For the text-containing cell, return its midpoint in (X, Y) coordinate format. 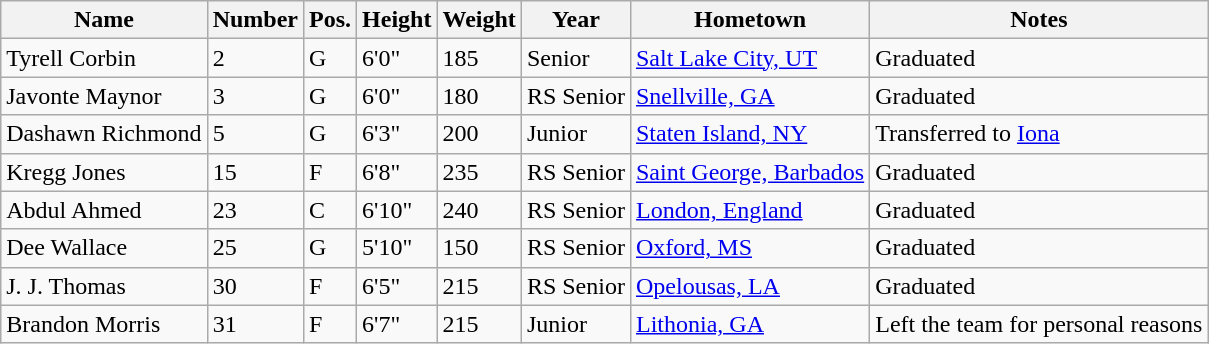
Lithonia, GA (750, 324)
Javonte Maynor (104, 96)
Brandon Morris (104, 324)
Pos. (330, 20)
Opelousas, LA (750, 286)
150 (479, 248)
Kregg Jones (104, 172)
Year (576, 20)
London, England (750, 210)
Name (104, 20)
25 (255, 248)
Hometown (750, 20)
185 (479, 58)
31 (255, 324)
15 (255, 172)
Left the team for personal reasons (1039, 324)
Transferred to Iona (1039, 134)
Notes (1039, 20)
2 (255, 58)
Height (397, 20)
Abdul Ahmed (104, 210)
3 (255, 96)
6'3" (397, 134)
Tyrell Corbin (104, 58)
Snellville, GA (750, 96)
Salt Lake City, UT (750, 58)
23 (255, 210)
Weight (479, 20)
Dashawn Richmond (104, 134)
6'8" (397, 172)
240 (479, 210)
C (330, 210)
200 (479, 134)
Number (255, 20)
180 (479, 96)
Staten Island, NY (750, 134)
235 (479, 172)
Senior (576, 58)
6'7" (397, 324)
Dee Wallace (104, 248)
Saint George, Barbados (750, 172)
6'5" (397, 286)
J. J. Thomas (104, 286)
5'10" (397, 248)
5 (255, 134)
Oxford, MS (750, 248)
30 (255, 286)
6'10" (397, 210)
